Locate the cell with the specified text and output its [X, Y] center coordinate. 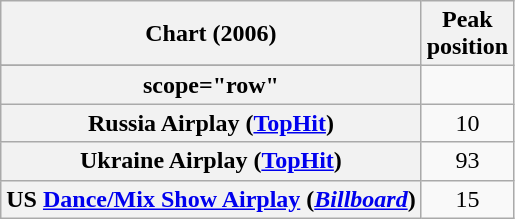
10 [467, 123]
Russia Airplay (TopHit) [211, 123]
93 [467, 161]
Peakposition [467, 34]
Ukraine Airplay (TopHit) [211, 161]
US Dance/Mix Show Airplay (Billboard) [211, 199]
scope="row" [211, 85]
Chart (2006) [211, 34]
15 [467, 199]
